Return [X, Y] of the center of cell containing provided text 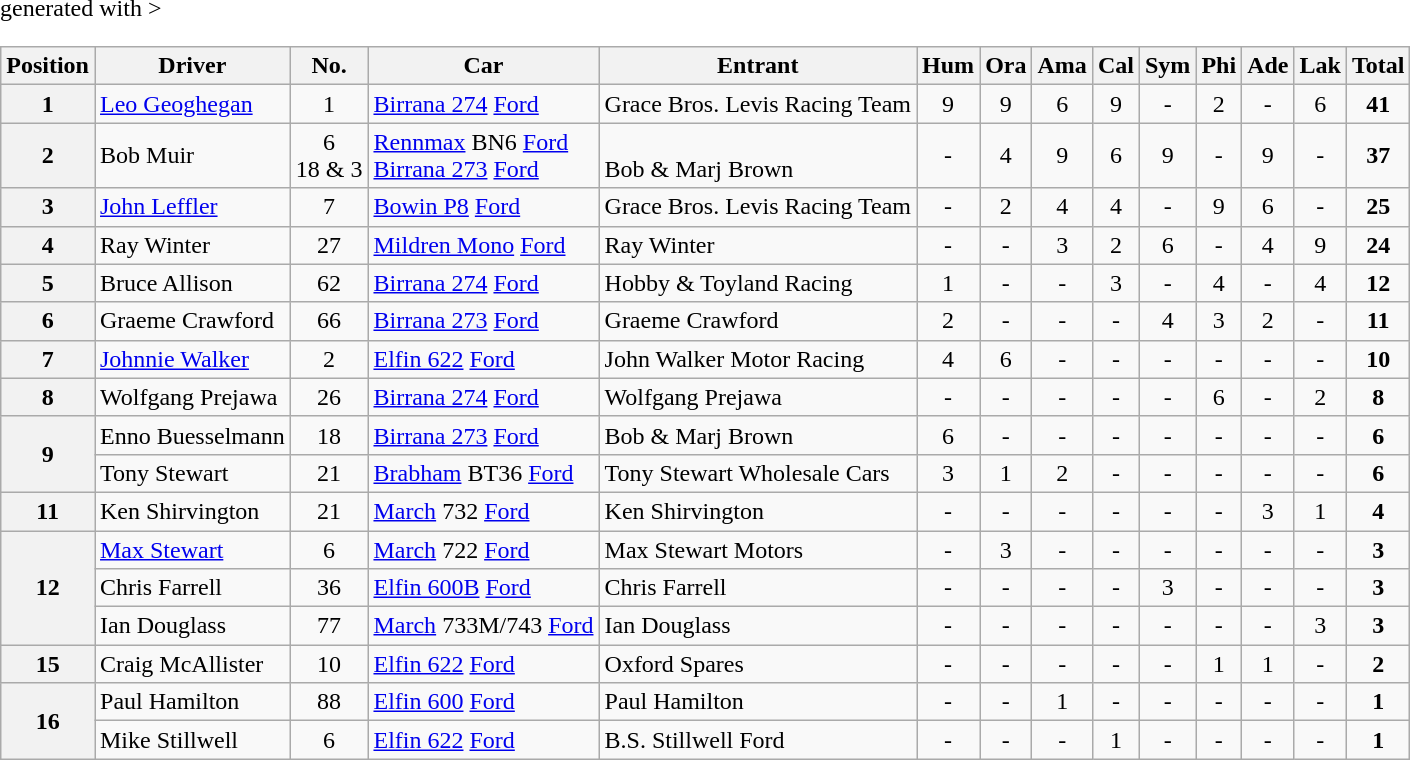
Phi [1219, 66]
Cal [1116, 66]
Enno Buesselmann [192, 435]
Brabham BT36 Ford [484, 473]
March 733M/743 Ford [484, 626]
Tony Stewart Wholesale Cars [758, 473]
26 [329, 397]
Bowin P8 Ford [484, 207]
John Leffler [192, 207]
Mike Stillwell [192, 740]
March 732 Ford [484, 511]
27 [329, 245]
Car [484, 66]
Ade [1268, 66]
Elfin 600B Ford [484, 588]
Johnnie Walker [192, 359]
37 [1378, 156]
Max Stewart [192, 549]
24 [1378, 245]
5 [48, 283]
62 [329, 283]
Oxford Spares [758, 664]
Rennmax BN6 Ford Birrana 273 Ford [484, 156]
618 & 3 [329, 156]
41 [1378, 104]
Bob Muir [192, 156]
88 [329, 702]
March 722 Ford [484, 549]
16 [48, 721]
John Walker Motor Racing [758, 359]
No. [329, 66]
Ama [1062, 66]
Total [1378, 66]
B.S. Stillwell Ford [758, 740]
Leo Geoghegan [192, 104]
Craig McAllister [192, 664]
Driver [192, 66]
25 [1378, 207]
Entrant [758, 66]
Position [48, 66]
Bruce Allison [192, 283]
Hobby & Toyland Racing [758, 283]
Max Stewart Motors [758, 549]
Mildren Mono Ford [484, 245]
15 [48, 664]
Tony Stewart [192, 473]
77 [329, 626]
36 [329, 588]
66 [329, 321]
18 [329, 435]
Elfin 600 Ford [484, 702]
Sym [1167, 66]
Ora [1006, 66]
Hum [948, 66]
Lak [1320, 66]
